Find where the given text appears and provide that cell's center as [X, Y] coordinate. 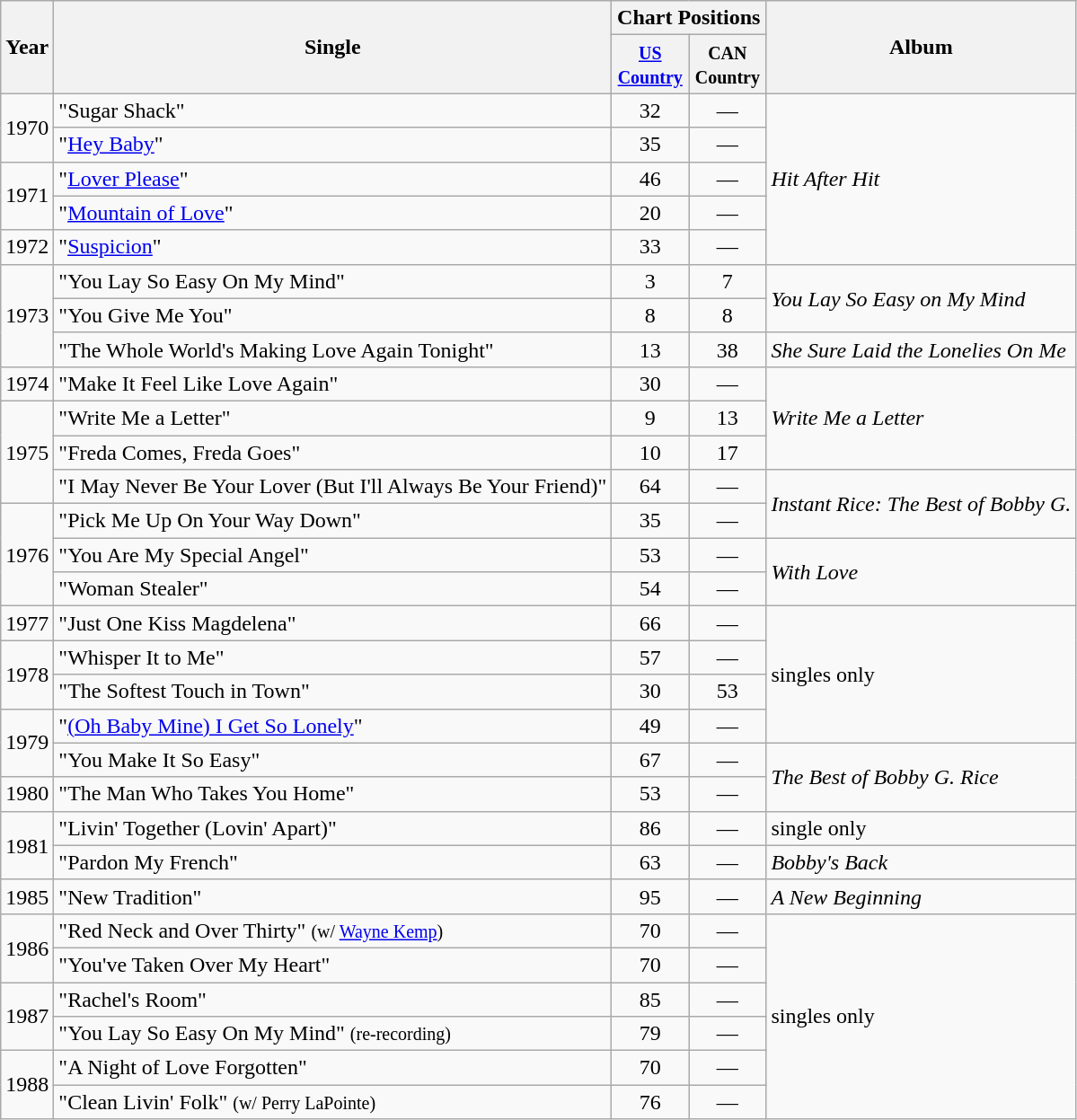
"Livin' Together (Lovin' Apart)" [332, 828]
"Make It Feel Like Love Again" [332, 384]
85 [650, 1000]
With Love [922, 572]
"You Make It So Easy" [332, 760]
"You Lay So Easy On My Mind" [332, 281]
She Sure Laid the Lonelies On Me [922, 349]
"Freda Comes, Freda Goes" [332, 452]
1986 [27, 948]
1977 [27, 623]
single only [922, 828]
"The Softest Touch in Town" [332, 692]
"Woman Stealer" [332, 589]
1971 [27, 196]
38 [728, 349]
"(Oh Baby Mine) I Get So Lonely" [332, 726]
1973 [27, 315]
79 [650, 1034]
66 [650, 623]
"The Man Who Takes You Home" [332, 794]
"Pardon My French" [332, 862]
Chart Positions [689, 18]
Single [332, 47]
"Mountain of Love" [332, 213]
"The Whole World's Making Love Again Tonight" [332, 349]
1976 [27, 555]
"You've Taken Over My Heart" [332, 965]
"You Are My Special Angel" [332, 555]
"You Give Me You" [332, 315]
3 [650, 281]
1970 [27, 128]
54 [650, 589]
57 [650, 657]
86 [650, 828]
"Hey Baby" [332, 145]
Bobby's Back [922, 862]
The Best of Bobby G. Rice [922, 777]
1981 [27, 845]
76 [650, 1102]
46 [650, 179]
9 [650, 418]
US Country [650, 65]
33 [650, 247]
"You Lay So Easy On My Mind" (re-recording) [332, 1034]
"Just One Kiss Magdelena" [332, 623]
"Rachel's Room" [332, 1000]
"Lover Please" [332, 179]
"Red Neck and Over Thirty" (w/ Wayne Kemp) [332, 930]
Instant Rice: The Best of Bobby G. [922, 504]
1987 [27, 1017]
67 [650, 760]
1988 [27, 1085]
64 [650, 487]
1979 [27, 743]
"Whisper It to Me" [332, 657]
1985 [27, 896]
"Clean Livin' Folk" (w/ Perry LaPointe) [332, 1102]
Year [27, 47]
"Sugar Shack" [332, 110]
"A Night of Love Forgotten" [332, 1068]
"Write Me a Letter" [332, 418]
32 [650, 110]
63 [650, 862]
20 [650, 213]
10 [650, 452]
Album [922, 47]
1972 [27, 247]
49 [650, 726]
17 [728, 452]
1974 [27, 384]
95 [650, 896]
CAN Country [728, 65]
Hit After Hit [922, 179]
"I May Never Be Your Lover (But I'll Always Be Your Friend)" [332, 487]
A New Beginning [922, 896]
"Pick Me Up On Your Way Down" [332, 521]
"Suspicion" [332, 247]
1975 [27, 452]
1978 [27, 675]
7 [728, 281]
Write Me a Letter [922, 418]
"New Tradition" [332, 896]
You Lay So Easy on My Mind [922, 298]
1980 [27, 794]
